Identify which cell holds the provided text, then report its [X, Y] central coordinate. 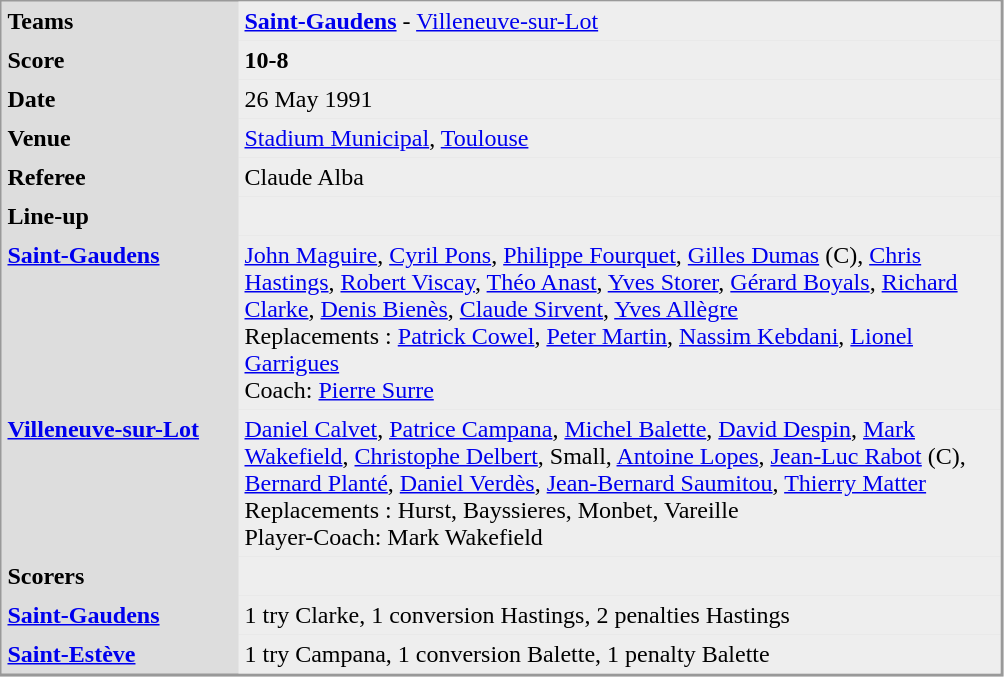
1 try Clarke, 1 conversion Hastings, 2 penalties Hastings [619, 616]
Claude Alba [619, 178]
Teams [120, 22]
Villeneuve-sur-Lot [120, 484]
1 try Campana, 1 conversion Balette, 1 penalty Balette [619, 654]
Scorers [120, 576]
Score [120, 60]
10-8 [619, 60]
Saint-Estève [120, 654]
Referee [120, 178]
Venue [120, 138]
Date [120, 100]
26 May 1991 [619, 100]
Line-up [120, 216]
Stadium Municipal, Toulouse [619, 138]
Saint-Gaudens - Villeneuve-sur-Lot [619, 22]
